Return (X, Y) of the center of cell containing provided text 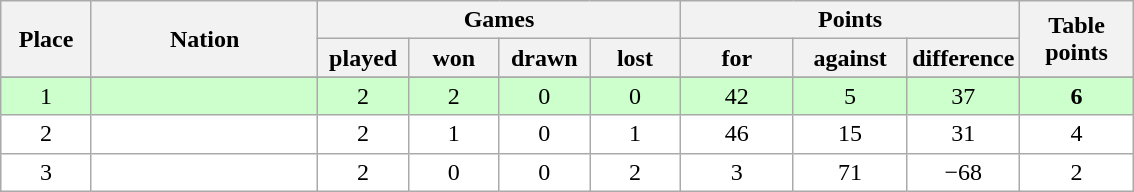
15 (850, 134)
played (364, 58)
6 (1076, 96)
46 (736, 134)
42 (736, 96)
Tablepoints (1076, 39)
71 (850, 172)
for (736, 58)
Games (499, 20)
lost (636, 58)
Points (850, 20)
drawn (544, 58)
Nation (204, 39)
won (454, 58)
31 (964, 134)
5 (850, 96)
4 (1076, 134)
−68 (964, 172)
37 (964, 96)
difference (964, 58)
against (850, 58)
Place (46, 39)
